Return the [X, Y] coordinate for the center point of the cell that contains the specified text.  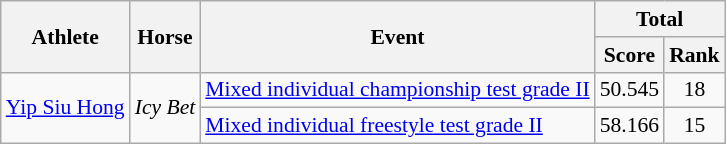
Horse [166, 36]
Score [630, 55]
15 [694, 126]
18 [694, 90]
Icy Bet [166, 108]
58.166 [630, 126]
Mixed individual championship test grade II [397, 90]
Athlete [66, 36]
Yip Siu Hong [66, 108]
Event [397, 36]
Mixed individual freestyle test grade II [397, 126]
50.545 [630, 90]
Total [660, 19]
Rank [694, 55]
